Provide the (x, y) coordinate of the cell's center where the given text is located.  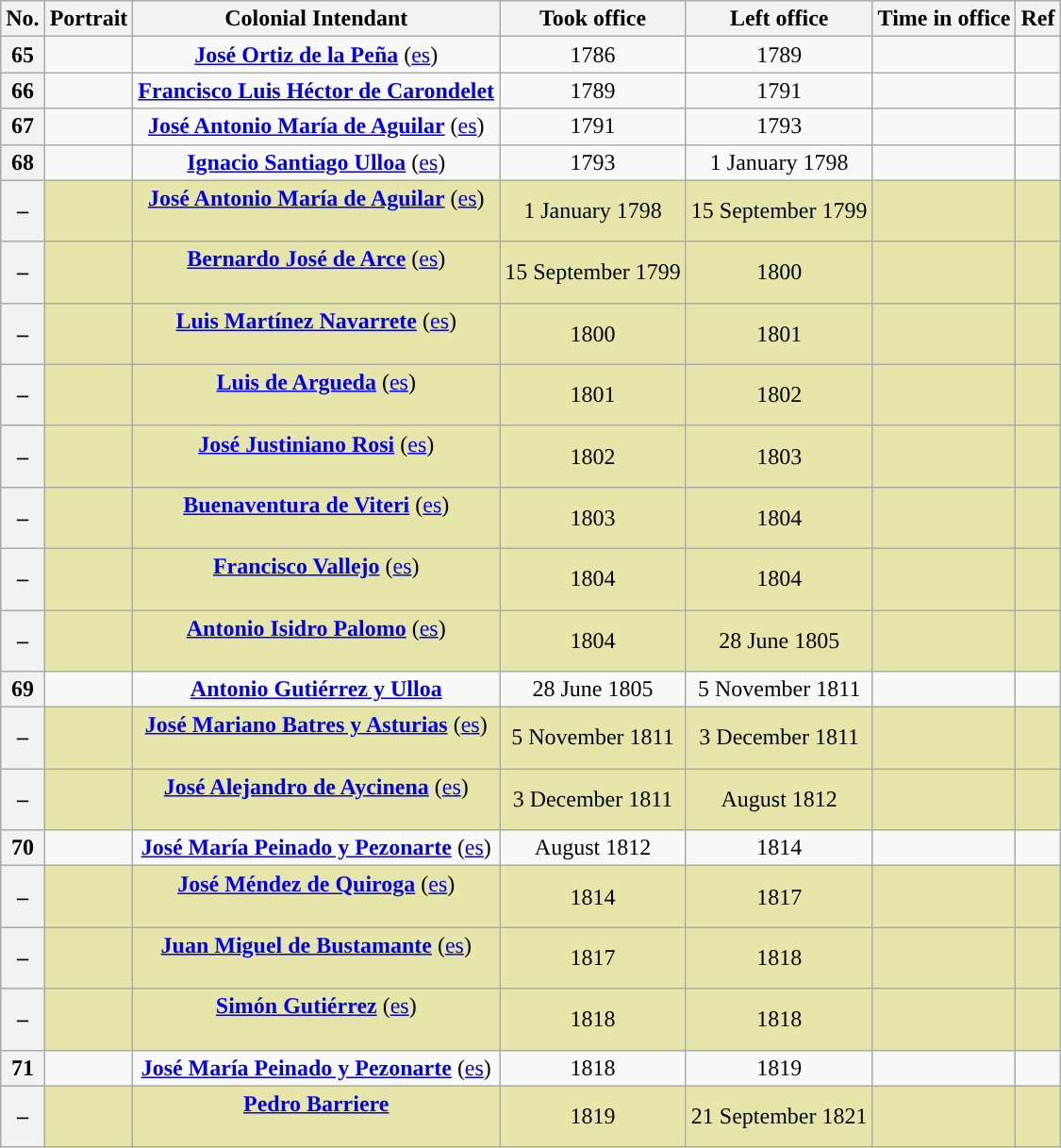
69 (23, 690)
21 September 1821 (779, 1117)
José Mariano Batres y Asturias (es) (317, 738)
70 (23, 848)
José Ortiz de la Peña (es) (317, 55)
José Alejandro de Aycinena (es) (317, 800)
Antonio Gutiérrez y Ulloa (317, 690)
Left office (779, 19)
Antonio Isidro Palomo (es) (317, 640)
Luis Martínez Navarrete (es) (317, 334)
1786 (593, 55)
Buenaventura de Viteri (es) (317, 517)
68 (23, 162)
Ref (1037, 19)
Pedro Barriere (317, 1117)
67 (23, 126)
Francisco Vallejo (es) (317, 579)
No. (23, 19)
Ignacio Santiago Ulloa (es) (317, 162)
65 (23, 55)
Francisco Luis Héctor de Carondelet (317, 91)
Luis de Argueda (es) (317, 394)
71 (23, 1068)
José Justiniano Rosi (es) (317, 457)
Took office (593, 19)
Juan Miguel de Bustamante (es) (317, 958)
Bernardo José de Arce (es) (317, 272)
66 (23, 91)
Time in office (944, 19)
Simón Gutiérrez (es) (317, 1019)
Colonial Intendant (317, 19)
Portrait (89, 19)
José Méndez de Quiroga (es) (317, 896)
